From the cell containing the given text, extract its center point as (X, Y) coordinate. 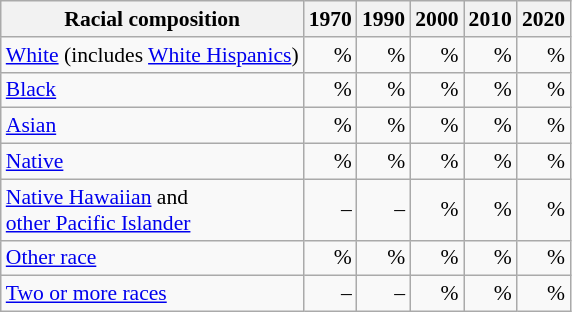
Other race (152, 258)
Black (152, 90)
Native (152, 162)
White (includes White Hispanics) (152, 55)
2010 (490, 19)
2000 (436, 19)
Racial composition (152, 19)
Native Hawaiian andother Pacific Islander (152, 210)
Asian (152, 126)
2020 (544, 19)
Two or more races (152, 294)
1990 (384, 19)
1970 (330, 19)
